Search for the cell housing the specified text and yield its [X, Y] center coordinate. 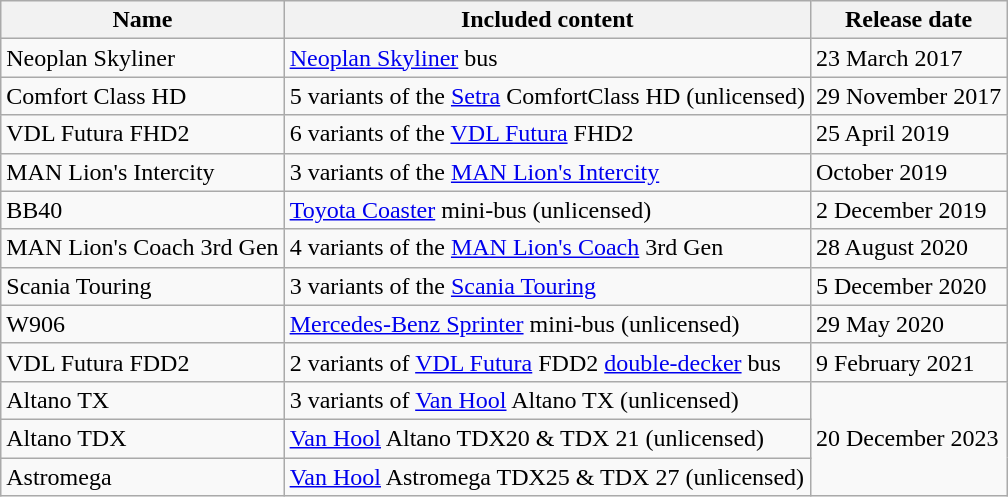
Neoplan Skyliner bus [547, 58]
6 variants of the VDL Futura FHD2 [547, 134]
W906 [142, 324]
Altano TDX [142, 438]
2 variants of VDL Futura FDD2 double-decker bus [547, 362]
October 2019 [908, 172]
MAN Lion's Coach 3rd Gen [142, 248]
25 April 2019 [908, 134]
4 variants of the MAN Lion's Coach 3rd Gen [547, 248]
Toyota Coaster mini-bus (unlicensed) [547, 210]
Release date [908, 20]
28 August 2020 [908, 248]
Astromega [142, 477]
VDL Futura FDD2 [142, 362]
3 variants of Van Hool Altano TX (unlicensed) [547, 400]
Included content [547, 20]
Van Hool Astromega TDX25 & TDX 27 (unlicensed) [547, 477]
MAN Lion's Intercity [142, 172]
5 December 2020 [908, 286]
3 variants of the Scania Touring [547, 286]
29 May 2020 [908, 324]
Neoplan Skyliner [142, 58]
3 variants of the MAN Lion's Intercity [547, 172]
29 November 2017 [908, 96]
20 December 2023 [908, 438]
Scania Touring [142, 286]
Mercedes-Benz Sprinter mini-bus (unlicensed) [547, 324]
23 March 2017 [908, 58]
Name [142, 20]
Van Hool Altano TDX20 & TDX 21 (unlicensed) [547, 438]
VDL Futura FHD2 [142, 134]
BB40 [142, 210]
5 variants of the Setra ComfortClass HD (unlicensed) [547, 96]
Altano TX [142, 400]
Comfort Class HD [142, 96]
2 December 2019 [908, 210]
9 February 2021 [908, 362]
